Pinpoint the cell where the given text exists, returning its [X, Y] midpoint coordinate. 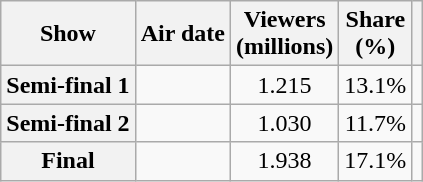
Show [68, 34]
11.7% [376, 123]
Share(%) [376, 34]
Final [68, 161]
1.215 [284, 85]
1.030 [284, 123]
Viewers(millions) [284, 34]
Semi-final 1 [68, 85]
17.1% [376, 161]
Air date [182, 34]
1.938 [284, 161]
Semi-final 2 [68, 123]
13.1% [376, 85]
